Locate the cell with the specified text and output its (x, y) center coordinate. 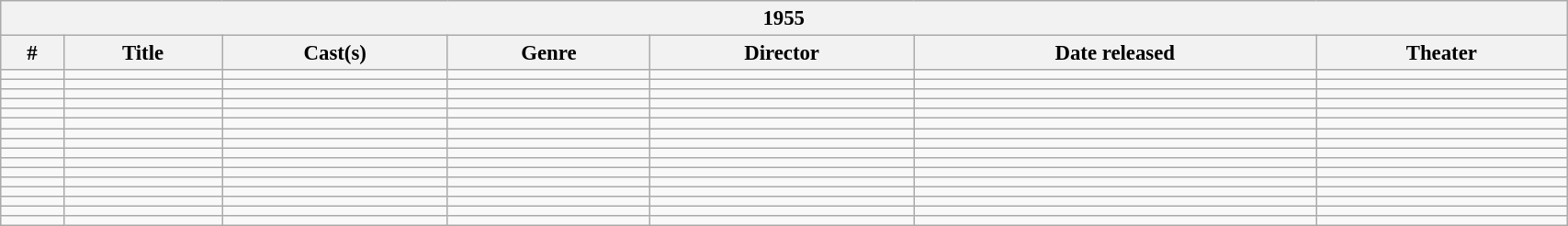
Theater (1442, 53)
Genre (548, 53)
Date released (1115, 53)
Cast(s) (334, 53)
1955 (784, 18)
Title (143, 53)
Director (783, 53)
# (32, 53)
